Search for the cell housing the specified text and yield its (x, y) center coordinate. 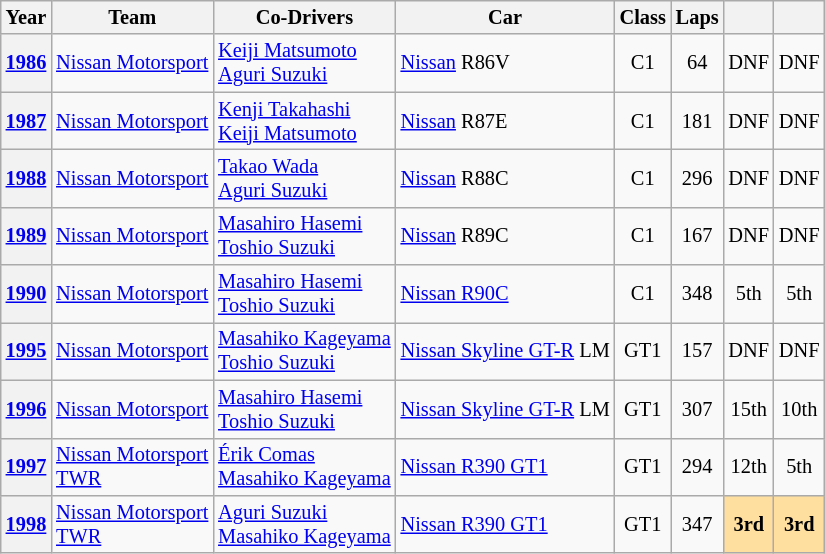
Nissan R86V (506, 63)
1988 (26, 178)
Nissan R90C (506, 294)
1990 (26, 294)
Érik Comas Masahiko Kageyama (304, 467)
Nissan R89C (506, 236)
Keiji Matsumoto Aguri Suzuki (304, 63)
12th (749, 467)
Co-Drivers (304, 17)
Year (26, 17)
347 (698, 524)
Class (643, 17)
167 (698, 236)
1986 (26, 63)
Car (506, 17)
Team (132, 17)
1996 (26, 409)
Laps (698, 17)
1987 (26, 121)
Takao Wada Aguri Suzuki (304, 178)
64 (698, 63)
307 (698, 409)
348 (698, 294)
Aguri Suzuki Masahiko Kageyama (304, 524)
Masahiko Kageyama Toshio Suzuki (304, 351)
296 (698, 178)
15th (749, 409)
1995 (26, 351)
157 (698, 351)
1998 (26, 524)
10th (799, 409)
181 (698, 121)
1989 (26, 236)
Nissan R87E (506, 121)
Nissan R88C (506, 178)
294 (698, 467)
Kenji Takahashi Keiji Matsumoto (304, 121)
1997 (26, 467)
